Locate the cell with the specified text and output its [x, y] center coordinate. 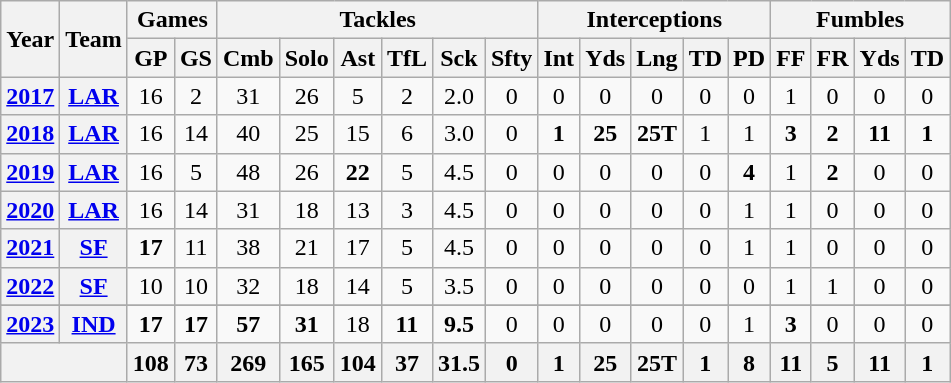
2019 [30, 172]
Sck [458, 58]
6 [406, 134]
2021 [30, 248]
Lng [657, 58]
Cmb [248, 58]
57 [248, 324]
TfL [406, 58]
Ast [358, 58]
269 [248, 362]
48 [248, 172]
PD [750, 58]
31.5 [458, 362]
2020 [30, 210]
13 [358, 210]
Int [559, 58]
8 [750, 362]
2023 [30, 324]
Team [94, 39]
FF [791, 58]
IND [94, 324]
2018 [30, 134]
37 [406, 362]
3.5 [458, 286]
FR [832, 58]
32 [248, 286]
GS [196, 58]
104 [358, 362]
Solo [306, 58]
40 [248, 134]
22 [358, 172]
3.0 [458, 134]
Interceptions [654, 20]
2022 [30, 286]
Games [172, 20]
108 [150, 362]
15 [358, 134]
Year [30, 39]
Tackles [377, 20]
73 [196, 362]
2.0 [458, 96]
38 [248, 248]
Fumbles [860, 20]
21 [306, 248]
Sfty [511, 58]
4 [750, 172]
9.5 [458, 324]
2017 [30, 96]
GP [150, 58]
165 [306, 362]
